Identify which cell holds the provided text, then report its (X, Y) central coordinate. 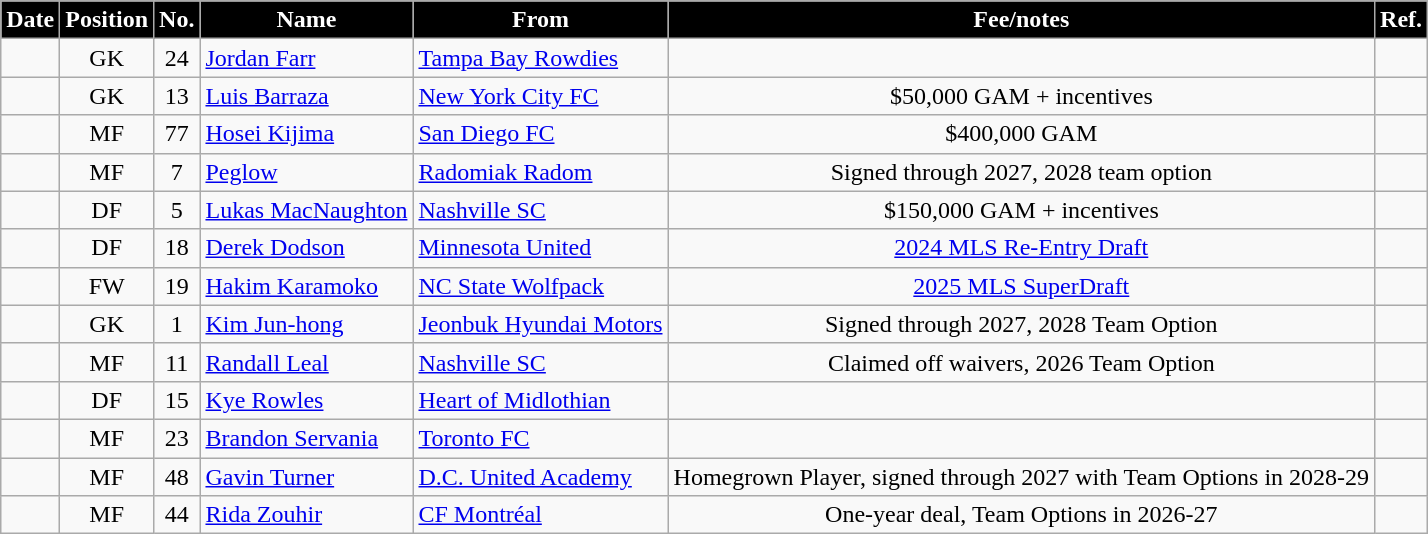
Signed through 2027, 2028 Team Option (1022, 324)
New York City FC (540, 96)
13 (177, 96)
77 (177, 134)
5 (177, 210)
$150,000 GAM + incentives (1022, 210)
Derek Dodson (306, 248)
FW (107, 286)
23 (177, 438)
Homegrown Player, signed through 2027 with Team Options in 2028-29 (1022, 477)
Hakim Karamoko (306, 286)
Gavin Turner (306, 477)
Brandon Servania (306, 438)
Minnesota United (540, 248)
$50,000 GAM + incentives (1022, 96)
Heart of Midlothian (540, 400)
From (540, 20)
Peglow (306, 172)
D.C. United Academy (540, 477)
CF Montréal (540, 515)
No. (177, 20)
1 (177, 324)
2025 MLS SuperDraft (1022, 286)
One-year deal, Team Options in 2026-27 (1022, 515)
Jordan Farr (306, 58)
Luis Barraza (306, 96)
11 (177, 362)
Tampa Bay Rowdies (540, 58)
Signed through 2027, 2028 team option (1022, 172)
Rida Zouhir (306, 515)
Randall Leal (306, 362)
Fee/notes (1022, 20)
Jeonbuk Hyundai Motors (540, 324)
Ref. (1402, 20)
Position (107, 20)
2024 MLS Re-Entry Draft (1022, 248)
Toronto FC (540, 438)
18 (177, 248)
24 (177, 58)
NC State Wolfpack (540, 286)
San Diego FC (540, 134)
7 (177, 172)
44 (177, 515)
Kye Rowles (306, 400)
Name (306, 20)
Kim Jun-hong (306, 324)
15 (177, 400)
48 (177, 477)
Hosei Kijima (306, 134)
Claimed off waivers, 2026 Team Option (1022, 362)
Date (30, 20)
Radomiak Radom (540, 172)
Lukas MacNaughton (306, 210)
19 (177, 286)
$400,000 GAM (1022, 134)
